Determine the [X, Y] coordinate at the center of the cell enclosing the given text.  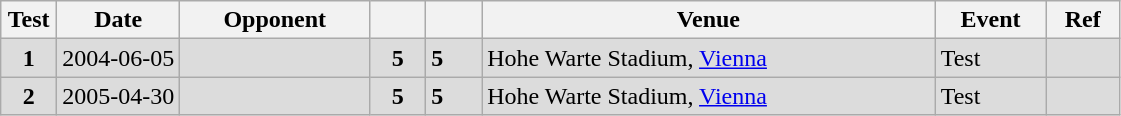
Venue [708, 20]
2004-06-05 [118, 58]
Event [990, 20]
Ref [1082, 20]
Date [118, 20]
2 [29, 96]
Opponent [275, 20]
1 [29, 58]
2005-04-30 [118, 96]
